Return (x, y) of the center of cell containing provided text 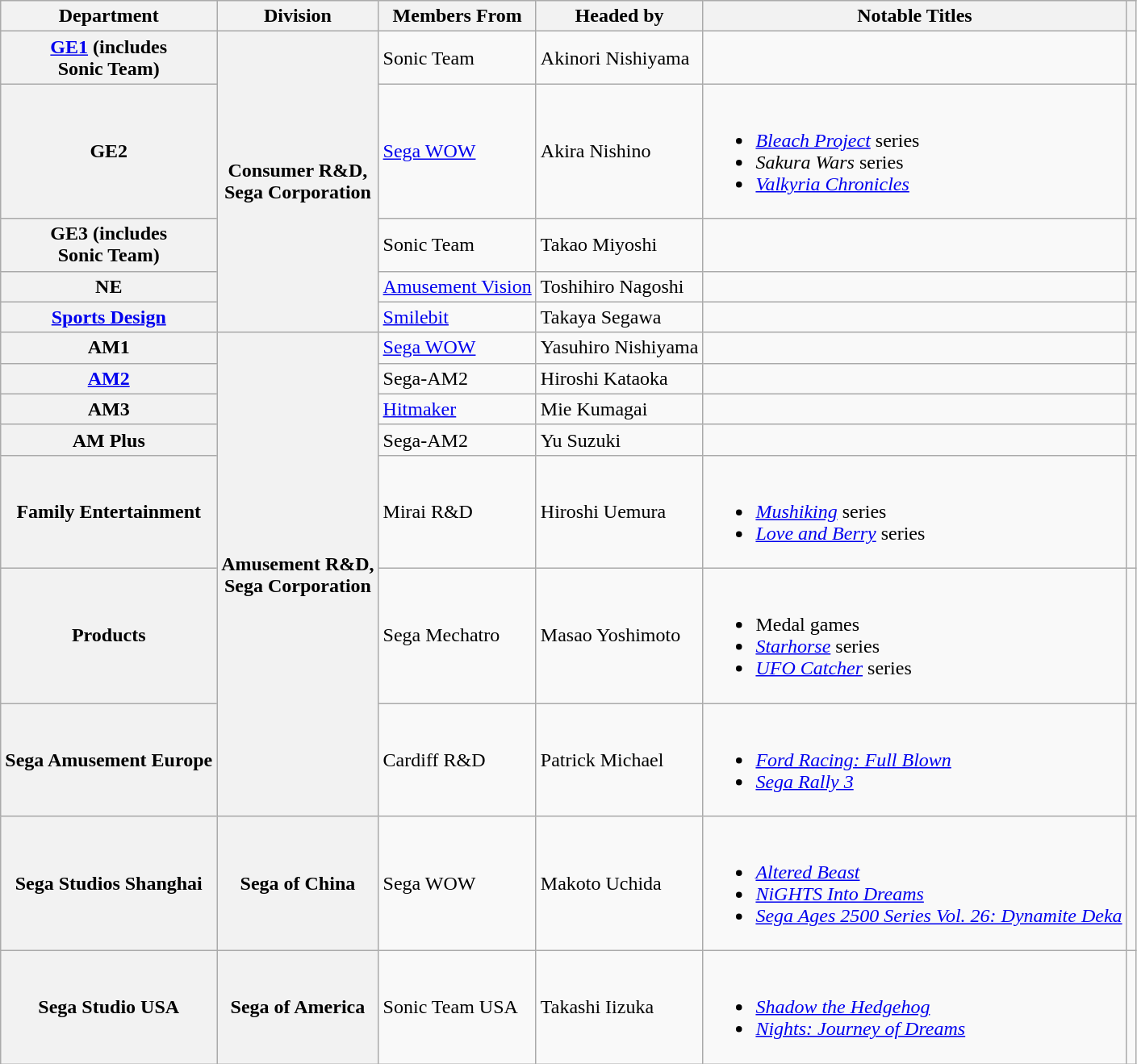
Takaya Segawa (620, 317)
Bleach Project seriesSakura Wars seriesValkyria Chronicles (915, 152)
NE (109, 286)
Mirai R&D (457, 511)
Altered BeastNiGHTS Into DreamsSega Ages 2500 Series Vol. 26: Dynamite Deka (915, 884)
Hitmaker (457, 409)
Amusement R&D,Sega Corporation (298, 574)
GE2 (109, 152)
Yasuhiro Nishiyama (620, 348)
Consumer R&D,Sega Corporation (298, 182)
GE3 (includesSonic Team) (109, 245)
Products (109, 636)
Ford Racing: Full BlownSega Rally 3 (915, 760)
Members From (457, 16)
Amusement Vision (457, 286)
AM1 (109, 348)
Mushiking seriesLove and Berry series (915, 511)
Shadow the HedgehogNights: Journey of Dreams (915, 1008)
Notable Titles (915, 16)
Mie Kumagai (620, 409)
Makoto Uchida (620, 884)
Cardiff R&D (457, 760)
Sega Amusement Europe (109, 760)
Toshihiro Nagoshi (620, 286)
Sports Design (109, 317)
AM Plus (109, 440)
Sonic Team USA (457, 1008)
Hiroshi Uemura (620, 511)
Smilebit (457, 317)
Akira Nishino (620, 152)
Sega Studios Shanghai (109, 884)
Masao Yoshimoto (620, 636)
Department (109, 16)
Takashi Iizuka (620, 1008)
Akinori Nishiyama (620, 58)
Family Entertainment (109, 511)
Yu Suzuki (620, 440)
Sega Mechatro (457, 636)
AM2 (109, 378)
Division (298, 16)
Sega Studio USA (109, 1008)
GE1 (includesSonic Team) (109, 58)
Hiroshi Kataoka (620, 378)
Medal gamesStarhorse seriesUFO Catcher series (915, 636)
Headed by (620, 16)
Patrick Michael (620, 760)
AM3 (109, 409)
Sega of America (298, 1008)
Sega of China (298, 884)
Takao Miyoshi (620, 245)
